Return the [X, Y] coordinate for the center point of the cell that contains the specified text.  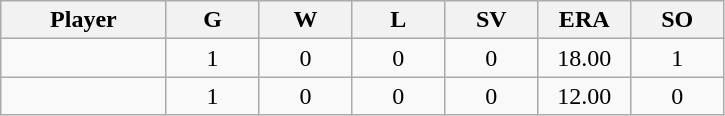
12.00 [584, 96]
18.00 [584, 58]
ERA [584, 20]
Player [84, 20]
G [212, 20]
SO [678, 20]
W [306, 20]
SV [492, 20]
L [398, 20]
